For the text-containing cell, return its midpoint in (X, Y) coordinate format. 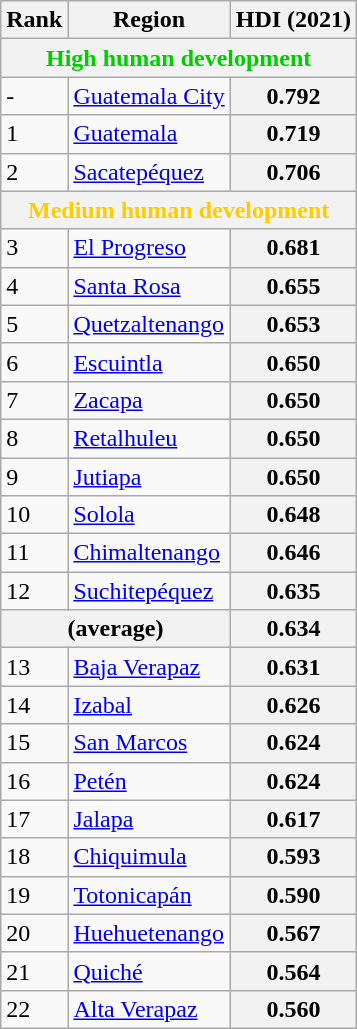
17 (34, 819)
0.564 (293, 971)
Quetzaltenango (149, 324)
- (34, 96)
Guatemala City (149, 96)
El Progreso (149, 248)
13 (34, 667)
0.617 (293, 819)
10 (34, 515)
14 (34, 705)
0.567 (293, 933)
11 (34, 553)
0.590 (293, 895)
3 (34, 248)
Suchitepéquez (149, 591)
0.631 (293, 667)
Huehuetenango (149, 933)
Sacatepéquez (149, 172)
Baja Verapaz (149, 667)
22 (34, 1009)
0.655 (293, 286)
8 (34, 438)
Petén (149, 781)
0.646 (293, 553)
Quiché (149, 971)
Rank (34, 20)
San Marcos (149, 743)
Zacapa (149, 400)
Totonicapán (149, 895)
1 (34, 134)
16 (34, 781)
4 (34, 286)
0.560 (293, 1009)
0.626 (293, 705)
0.719 (293, 134)
0.706 (293, 172)
7 (34, 400)
0.681 (293, 248)
Chimaltenango (149, 553)
15 (34, 743)
21 (34, 971)
Medium human development (179, 210)
19 (34, 895)
Chiquimula (149, 857)
Escuintla (149, 362)
18 (34, 857)
9 (34, 477)
Solola (149, 515)
6 (34, 362)
12 (34, 591)
Guatemala (149, 134)
2 (34, 172)
20 (34, 933)
0.653 (293, 324)
Izabal (149, 705)
(average) (116, 629)
High human development (179, 58)
0.635 (293, 591)
0.593 (293, 857)
Jalapa (149, 819)
Region (149, 20)
0.792 (293, 96)
Retalhuleu (149, 438)
0.648 (293, 515)
Alta Verapaz (149, 1009)
Santa Rosa (149, 286)
Jutiapa (149, 477)
0.634 (293, 629)
HDI (2021) (293, 20)
5 (34, 324)
